Search for the cell housing the specified text and yield its [X, Y] center coordinate. 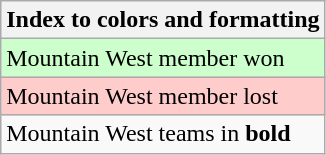
Mountain West member won [163, 58]
Mountain West member lost [163, 96]
Index to colors and formatting [163, 20]
Mountain West teams in bold [163, 134]
